Find where the given text appears and provide that cell's center as [x, y] coordinate. 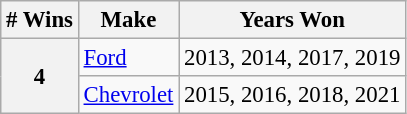
4 [40, 76]
2015, 2016, 2018, 2021 [292, 95]
Chevrolet [128, 95]
Ford [128, 58]
# Wins [40, 20]
Years Won [292, 20]
Make [128, 20]
2013, 2014, 2017, 2019 [292, 58]
